Capture the cell that displays the provided text and extract its [x, y] central coordinate. 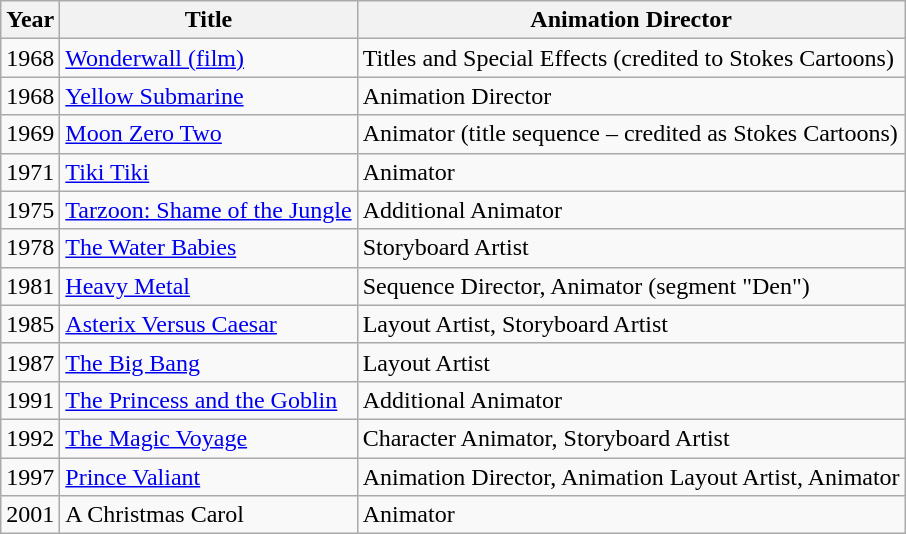
1975 [30, 210]
Tiki Tiki [208, 172]
1985 [30, 324]
The Princess and the Goblin [208, 400]
Tarzoon: Shame of the Jungle [208, 210]
1981 [30, 286]
Character Animator, Storyboard Artist [631, 438]
Titles and Special Effects (credited to Stokes Cartoons) [631, 58]
1969 [30, 134]
The Big Bang [208, 362]
1971 [30, 172]
1978 [30, 248]
Animation Director, Animation Layout Artist, Animator [631, 477]
Layout Artist, Storyboard Artist [631, 324]
Heavy Metal [208, 286]
1991 [30, 400]
Sequence Director, Animator (segment "Den") [631, 286]
1997 [30, 477]
Storyboard Artist [631, 248]
Title [208, 20]
Year [30, 20]
Animator (title sequence – credited as Stokes Cartoons) [631, 134]
Prince Valiant [208, 477]
2001 [30, 515]
Asterix Versus Caesar [208, 324]
Yellow Submarine [208, 96]
Wonderwall (film) [208, 58]
The Magic Voyage [208, 438]
1987 [30, 362]
Moon Zero Two [208, 134]
1992 [30, 438]
A Christmas Carol [208, 515]
The Water Babies [208, 248]
Layout Artist [631, 362]
